Output the (X, Y) coordinate of the center of the cell containing the given text.  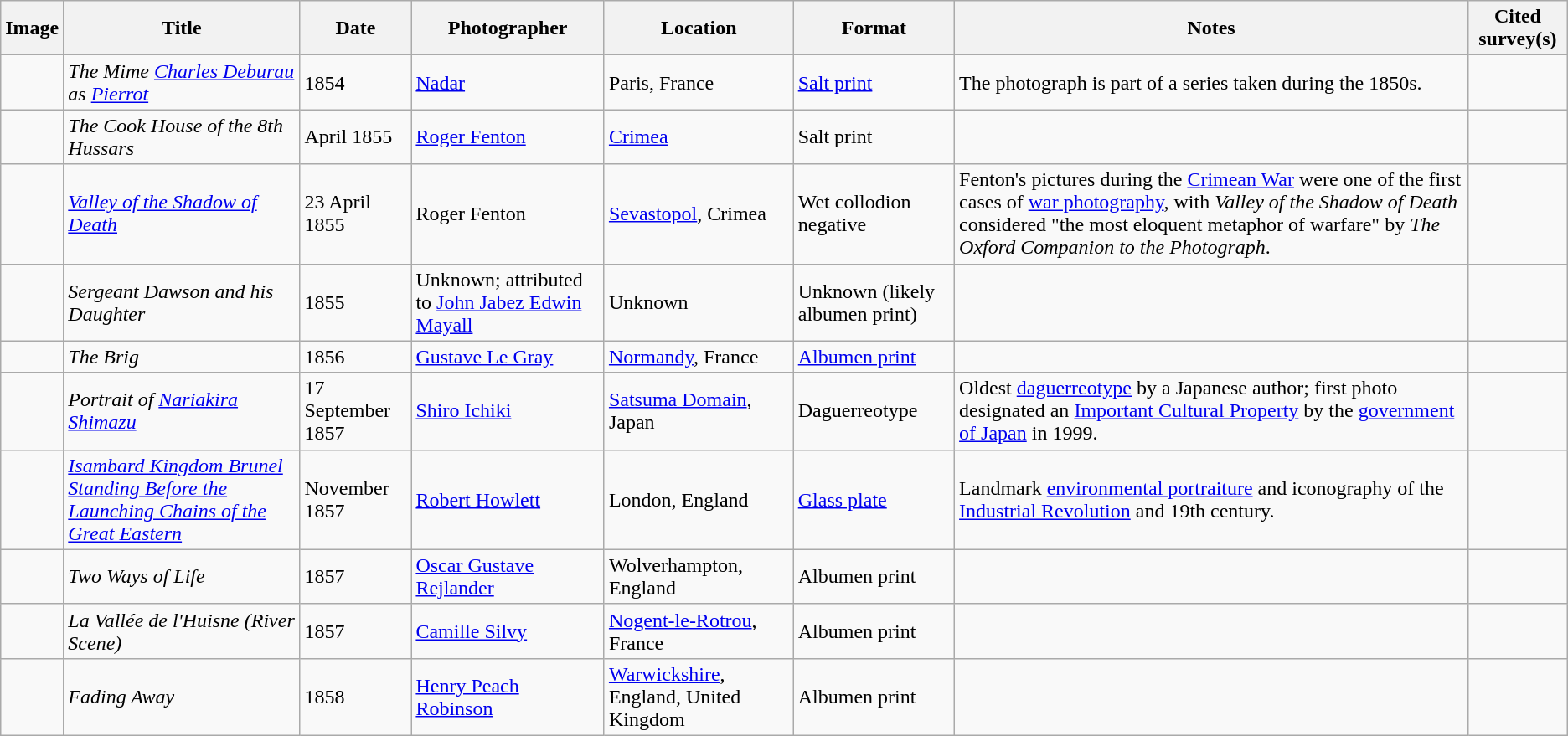
Crimea (699, 137)
Date (355, 28)
17 September 1857 (355, 411)
The photograph is part of a series taken during the 1850s. (1211, 82)
Camille Silvy (508, 631)
1858 (355, 697)
Format (874, 28)
Unknown (likely albumen print) (874, 302)
1856 (355, 357)
Fading Away (182, 697)
The Cook House of the 8th Hussars (182, 137)
Wolverhampton, England (699, 576)
Unknown; attributed to John Jabez Edwin Mayall (508, 302)
Oldest daguerreotype by a Japanese author; first photo designated an Important Cultural Property by the government of Japan in 1999. (1211, 411)
London, England (699, 499)
Glass plate (874, 499)
Portrait of Nariakira Shimazu (182, 411)
Title (182, 28)
1855 (355, 302)
Nogent-le-Rotrou, France (699, 631)
Cited survey(s) (1518, 28)
Paris, France (699, 82)
Shiro Ichiki (508, 411)
Valley of the Shadow of Death (182, 214)
Landmark environmental portraiture and iconography of the Industrial Revolution and 19th century. (1211, 499)
Normandy, France (699, 357)
November 1857 (355, 499)
1854 (355, 82)
23 April 1855 (355, 214)
Sevastopol, Crimea (699, 214)
Wet collodion negative (874, 214)
Image (32, 28)
Warwickshire, England, United Kingdom (699, 697)
Photographer (508, 28)
Notes (1211, 28)
The Brig (182, 357)
The Mime Charles Deburau as Pierrot (182, 82)
Isambard Kingdom Brunel Standing Before the Launching Chains of the Great Eastern (182, 499)
Unknown (699, 302)
Location (699, 28)
Oscar Gustave Rejlander (508, 576)
Nadar (508, 82)
April 1855 (355, 137)
Robert Howlett (508, 499)
Gustave Le Gray (508, 357)
La Vallée de l'Huisne (River Scene) (182, 631)
Henry Peach Robinson (508, 697)
Satsuma Domain, Japan (699, 411)
Daguerreotype (874, 411)
Sergeant Dawson and his Daughter (182, 302)
Two Ways of Life (182, 576)
